Identify which cell holds the provided text, then report its [X, Y] central coordinate. 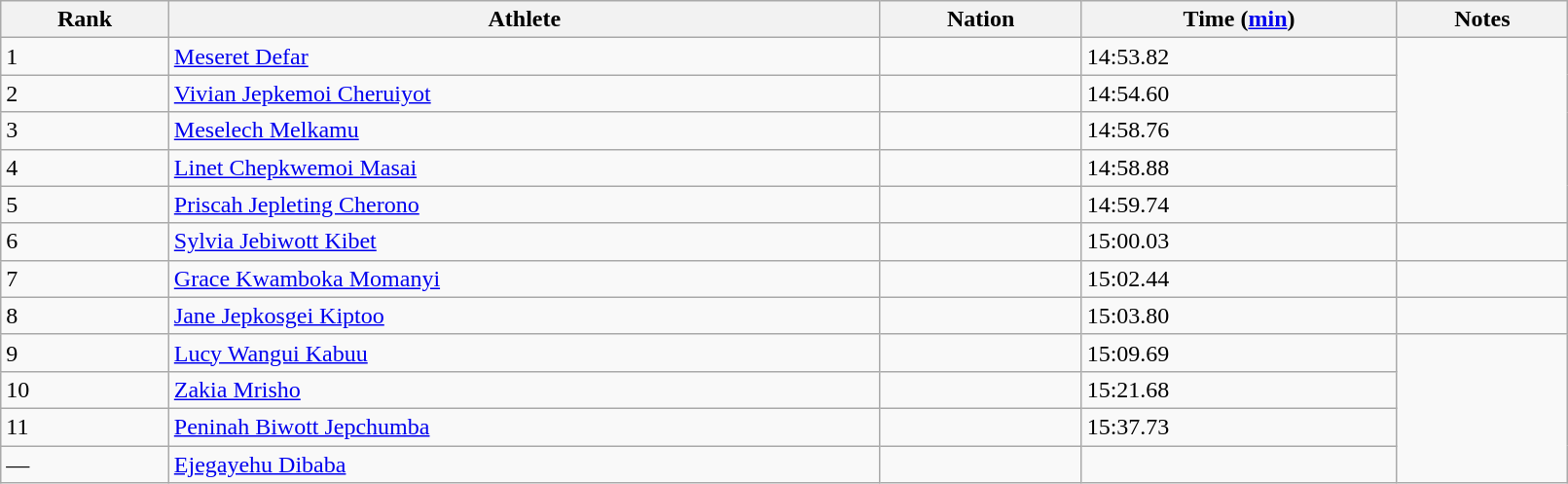
5 [86, 205]
Rank [86, 19]
1 [86, 56]
Ejegayehu Dibaba [524, 465]
11 [86, 427]
8 [86, 316]
Sylvia Jebiwott Kibet [524, 242]
9 [86, 353]
Time (min) [1239, 19]
3 [86, 130]
Lucy Wangui Kabuu [524, 353]
15:37.73 [1239, 427]
14:58.76 [1239, 130]
10 [86, 390]
Meseret Defar [524, 56]
— [86, 465]
14:54.60 [1239, 93]
15:03.80 [1239, 316]
7 [86, 279]
Notes [1482, 19]
Peninah Biwott Jepchumba [524, 427]
Meselech Melkamu [524, 130]
14:58.88 [1239, 168]
Athlete [524, 19]
6 [86, 242]
Linet Chepkwemoi Masai [524, 168]
15:02.44 [1239, 279]
2 [86, 93]
Nation [981, 19]
Vivian Jepkemoi Cheruiyot [524, 93]
14:59.74 [1239, 205]
15:09.69 [1239, 353]
15:00.03 [1239, 242]
4 [86, 168]
Grace Kwamboka Momanyi [524, 279]
Priscah Jepleting Cherono [524, 205]
Jane Jepkosgei Kiptoo [524, 316]
Zakia Mrisho [524, 390]
14:53.82 [1239, 56]
15:21.68 [1239, 390]
